Provide the [x, y] coordinate of the cell's center where the given text is located.  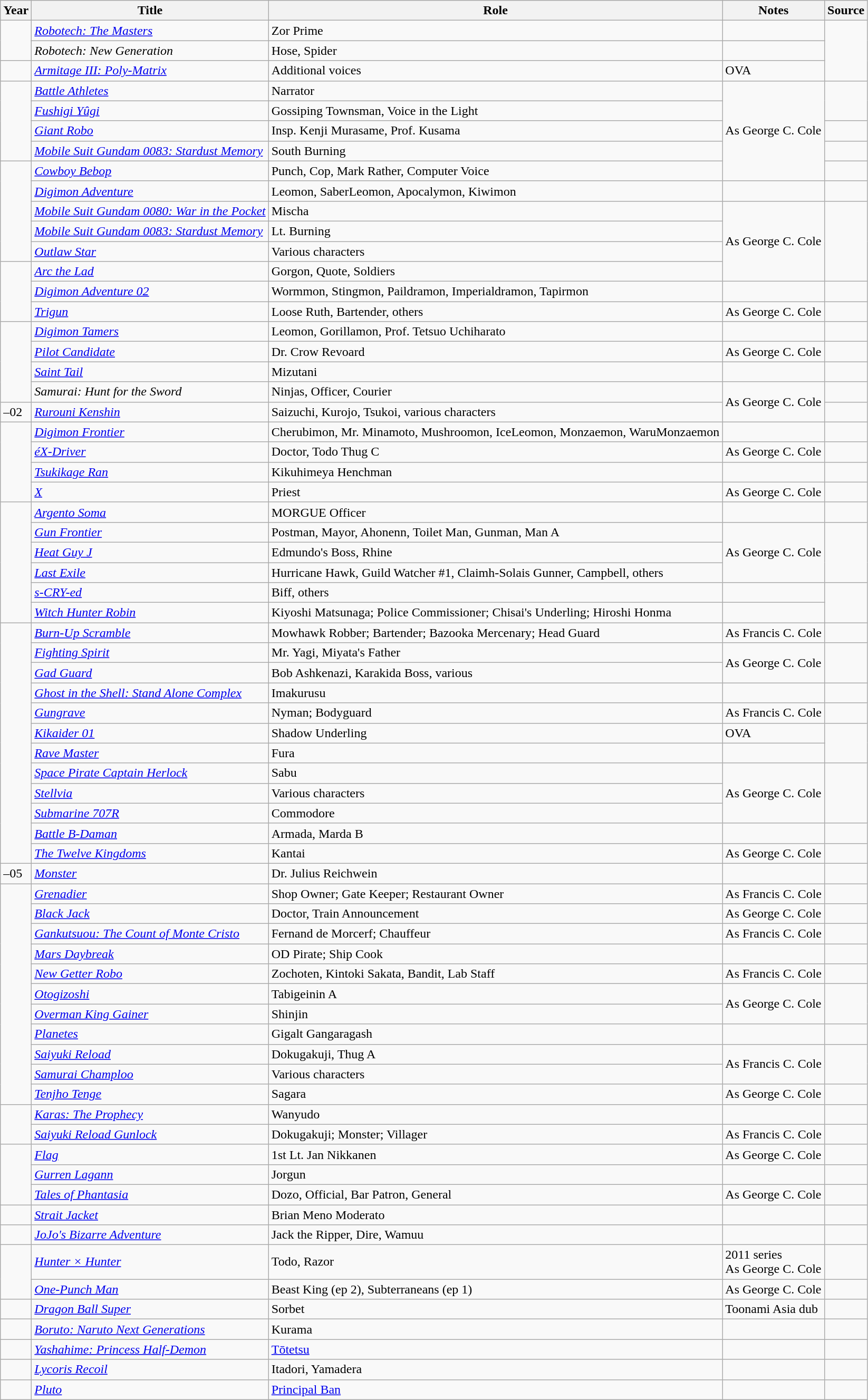
Digimon Tamers [150, 332]
Hurricane Hawk, Guild Watcher #1, Claimh-Solais Gunner, Campbell, others [496, 572]
Planetes [150, 1034]
Karas: The Prophecy [150, 1114]
Mischa [496, 211]
New Getter Robo [150, 974]
Giant Robo [150, 131]
Saiyuki Reload [150, 1054]
Source [846, 11]
Postman, Mayor, Ahonenn, Toilet Man, Gunman, Man A [496, 532]
Armitage III: Poly-Matrix [150, 71]
Year [16, 11]
Tōtetsu [496, 1349]
Trigun [150, 312]
Gankutsuou: The Count of Monte Cristo [150, 934]
Mars Daybreak [150, 954]
Ghost in the Shell: Stand Alone Complex [150, 693]
Robotech: The Masters [150, 31]
X [150, 492]
Tsukikage Ran [150, 472]
Mr. Yagi, Miyata's Father [496, 653]
Dr. Crow Revoard [496, 352]
Mobile Suit Gundam 0080: War in the Pocket [150, 211]
Fura [496, 753]
Kurama [496, 1329]
s-CRY-ed [150, 593]
Zochoten, Kintoki Sakata, Bandit, Lab Staff [496, 974]
Pluto [150, 1389]
Imakurusu [496, 693]
Tabigeinin A [496, 994]
Doctor, Train Announcement [496, 914]
Otogizoshi [150, 994]
Shadow Underling [496, 733]
JoJo's Bizarre Adventure [150, 1235]
Sabu [496, 773]
Loose Ruth, Bartender, others [496, 312]
Dozo, Official, Bar Patron, General [496, 1194]
Saint Tail [150, 372]
–05 [16, 873]
The Twelve Kingdoms [150, 853]
Mowhawk Robber; Bartender; Bazooka Mercenary; Head Guard [496, 633]
Digimon Adventure 02 [150, 292]
Battle B-Daman [150, 833]
Gad Guard [150, 673]
Burn-Up Scramble [150, 633]
Heat Guy J [150, 552]
Black Jack [150, 914]
–02 [16, 412]
Shinjin [496, 1014]
Mizutani [496, 372]
Wormmon, Stingmon, Paildramon, Imperialdramon, Tapirmon [496, 292]
Lycoris Recoil [150, 1369]
Narrator [496, 91]
Bob Ashkenazi, Karakida Boss, various [496, 673]
Cherubimon, Mr. Minamoto, Mushroomon, IceLeomon, Monzaemon, WaruMonzaemon [496, 432]
Nyman; Bodyguard [496, 713]
Edmundo's Boss, Rhine [496, 552]
Hose, Spider [496, 51]
Boruto: Naruto Next Generations [150, 1329]
Battle Athletes [150, 91]
Rurouni Kenshin [150, 412]
Shop Owner; Gate Keeper; Restaurant Owner [496, 894]
Samurai Champloo [150, 1074]
Wanyudo [496, 1114]
One-Punch Man [150, 1289]
Tales of Phantasia [150, 1194]
Role [496, 11]
Itadori, Yamadera [496, 1369]
Commodore [496, 813]
Leomon, SaberLeomon, Apocalymon, Kiwimon [496, 191]
Dr. Julius Reichwein [496, 873]
Additional voices [496, 71]
Kiyoshi Matsunaga; Police Commissioner; Chisai's Underling; Hiroshi Honma [496, 613]
2011 seriesAs George C. Cole [774, 1262]
Biff, others [496, 593]
South Burning [496, 151]
Gorgon, Quote, Soldiers [496, 272]
Stellvia [150, 793]
Toonami Asia dub [774, 1309]
Saizuchi, Kurojo, Tsukoi, various characters [496, 412]
Witch Hunter Robin [150, 613]
Grenadier [150, 894]
Pilot Candidate [150, 352]
Last Exile [150, 572]
Punch, Cop, Mark Rather, Computer Voice [496, 171]
Rave Master [150, 753]
Notes [774, 11]
Outlaw Star [150, 252]
Jack the Ripper, Dire, Wamuu [496, 1235]
Lt. Burning [496, 231]
Priest [496, 492]
OD Pirate; Ship Cook [496, 954]
Brian Meno Moderato [496, 1214]
Beast King (ep 2), Subterraneans (ep 1) [496, 1289]
Digimon Adventure [150, 191]
Robotech: New Generation [150, 51]
Gigalt Gangaragash [496, 1034]
Insp. Kenji Murasame, Prof. Kusama [496, 131]
Arc the Lad [150, 272]
Fighting Spirit [150, 653]
Tenjho Tenge [150, 1094]
Dokugakuji, Thug A [496, 1054]
Kikuhimeya Henchman [496, 472]
Fushigi Yûgi [150, 111]
Gungrave [150, 713]
Dragon Ball Super [150, 1309]
Principal Ban [496, 1389]
Gossiping Townsman, Voice in the Light [496, 111]
Ninjas, Officer, Courier [496, 392]
Overman King Gainer [150, 1014]
Gurren Lagann [150, 1174]
Doctor, Todo Thug C [496, 452]
Leomon, Gorillamon, Prof. Tetsuo Uchiharato [496, 332]
Armada, Marda B [496, 833]
Cowboy Bebop [150, 171]
Jorgun [496, 1174]
1st Lt. Jan Nikkanen [496, 1154]
Fernand de Morcerf; Chauffeur [496, 934]
Title [150, 11]
Argento Soma [150, 512]
Samurai: Hunt for the Sword [150, 392]
Hunter × Hunter [150, 1262]
Dokugakuji; Monster; Villager [496, 1134]
Gun Frontier [150, 532]
MORGUE Officer [496, 512]
Saiyuki Reload Gunlock [150, 1134]
éX-Driver [150, 452]
Todo, Razor [496, 1262]
Submarine 707R [150, 813]
Strait Jacket [150, 1214]
Digimon Frontier [150, 432]
Kikaider 01 [150, 733]
Sagara [496, 1094]
Sorbet [496, 1309]
Yashahime: Princess Half-Demon [150, 1349]
Flag [150, 1154]
Space Pirate Captain Herlock [150, 773]
Monster [150, 873]
Kantai [496, 853]
Zor Prime [496, 31]
